Determine the (x, y) coordinate at the center of the cell enclosing the given text.  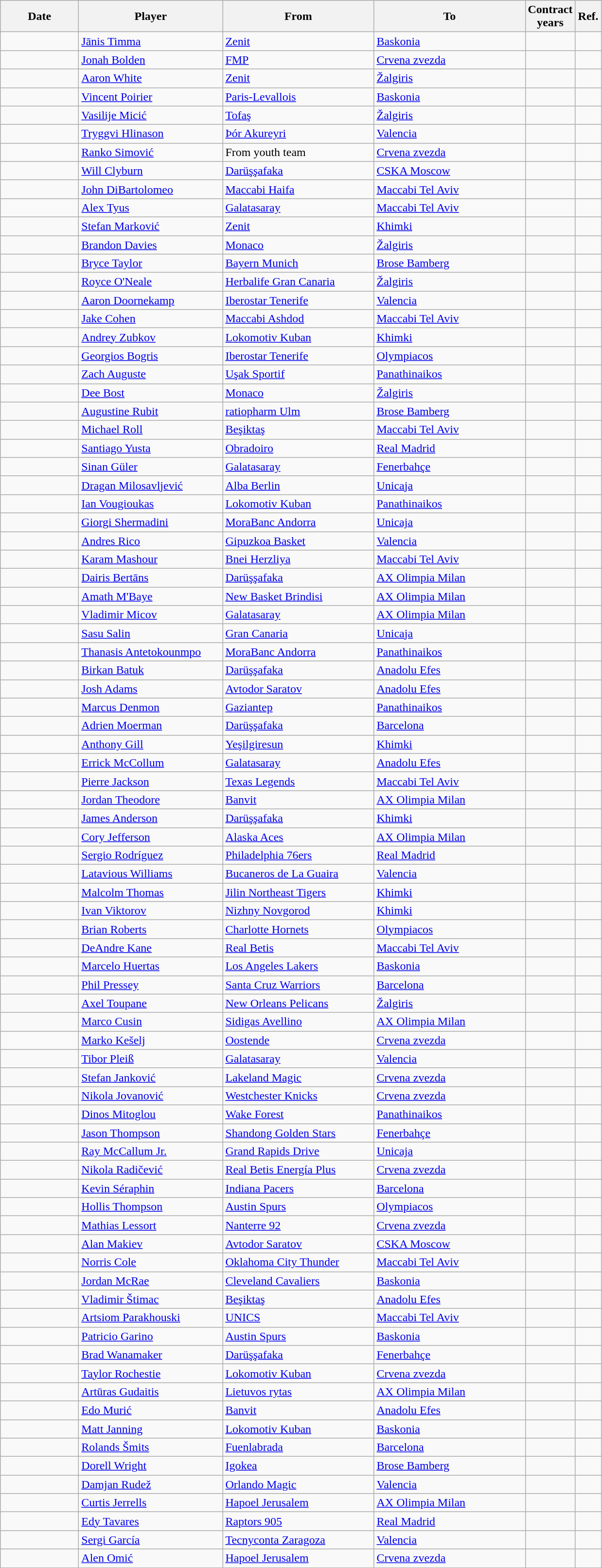
Real Betis (299, 948)
Bayern Munich (299, 263)
Andres Rico (151, 541)
Damjan Rudež (151, 1484)
Obradoiro (299, 448)
Uşak Sportif (299, 374)
Nanterre 92 (299, 1225)
Brian Roberts (151, 929)
Aaron White (151, 78)
Þór Akureyri (299, 134)
Cory Jefferson (151, 836)
Westchester Knicks (299, 1096)
Josh Adams (151, 689)
Sergio Rodríguez (151, 855)
Curtis Jerrells (151, 1503)
Artsiom Parakhouski (151, 1318)
Mathias Lessort (151, 1225)
Lietuvos rytas (299, 1392)
Rolands Šmits (151, 1447)
Anthony Gill (151, 744)
Alaska Aces (299, 836)
Yeşilgiresun (299, 744)
Orlando Magic (299, 1484)
Dinos Mitoglou (151, 1114)
Ref. (588, 17)
Paris-Levallois (299, 97)
Adrien Moerman (151, 726)
Real Betis Energía Plus (299, 1170)
Raptors 905 (299, 1521)
To (449, 17)
Thanasis Antetokounmpo (151, 652)
Lakeland Magic (299, 1077)
Philadelphia 76ers (299, 855)
FMP (299, 60)
Gipuzkoa Basket (299, 541)
Maccabi Ashdod (299, 319)
Ray McCallum Jr. (151, 1151)
Santiago Yusta (151, 448)
Matt Janning (151, 1429)
Bryce Taylor (151, 263)
Dorell Wright (151, 1466)
Indiana Pacers (299, 1188)
Marco Cusin (151, 1022)
Bnei Herzliya (299, 559)
Ian Vougioukas (151, 504)
Igokea (299, 1466)
Tofaş (299, 115)
Pierre Jackson (151, 781)
Texas Legends (299, 781)
Brandon Davies (151, 244)
Sinan Güler (151, 467)
Karam Mashour (151, 559)
Andrey Zubkov (151, 337)
Giorgi Shermadini (151, 522)
Tibor Pleiß (151, 1059)
Jonah Bolden (151, 60)
Georgios Bogris (151, 356)
Tecnyconta Zaragoza (299, 1540)
Alba Berlin (299, 485)
Dragan Milosavljević (151, 485)
Date (40, 17)
Marcus Denmon (151, 707)
Vladimir Micov (151, 615)
Nikola Radičević (151, 1170)
Jordan Theodore (151, 800)
Vladimir Štimac (151, 1299)
Errick McCollum (151, 763)
Marcelo Huertas (151, 966)
Norris Cole (151, 1262)
Augustine Rubit (151, 411)
New Orleans Pelicans (299, 1003)
Taylor Rochestie (151, 1373)
John DiBartolomeo (151, 189)
Gaziantep (299, 707)
Alan Makiev (151, 1244)
Contractyears (550, 17)
Kevin Séraphin (151, 1188)
Ranko Simović (151, 152)
Gran Canaria (299, 633)
Wake Forest (299, 1114)
UNICS (299, 1318)
ratiopharm Ulm (299, 411)
Fuenlabrada (299, 1447)
Phil Pressey (151, 985)
Dee Bost (151, 393)
Malcolm Thomas (151, 892)
Latavious Williams (151, 874)
From (299, 17)
Vincent Poirier (151, 97)
Alex Tyus (151, 208)
Axel Toupane (151, 1003)
Sasu Salin (151, 633)
Dairis Bertāns (151, 578)
Zach Auguste (151, 374)
Oostende (299, 1040)
Patricio Garino (151, 1336)
Los Angeles Lakers (299, 966)
Sidigas Avellino (299, 1022)
Jānis Timma (151, 41)
Ivan Viktorov (151, 911)
Jake Cohen (151, 319)
DeAndre Kane (151, 948)
Will Clyburn (151, 171)
Alen Omić (151, 1558)
Nikola Jovanović (151, 1096)
Edo Murić (151, 1410)
Shandong Golden Stars (299, 1133)
From youth team (299, 152)
Nizhny Novgorod (299, 911)
Jason Thompson (151, 1133)
Birkan Batuk (151, 670)
Herbalife Gran Canaria (299, 282)
Player (151, 17)
Hollis Thompson (151, 1207)
Stefan Janković (151, 1077)
Vasilije Micić (151, 115)
James Anderson (151, 818)
Marko Kešelj (151, 1040)
Brad Wanamaker (151, 1355)
Sergi García (151, 1540)
Tryggvi Hlinason (151, 134)
Royce O'Neale (151, 282)
Grand Rapids Drive (299, 1151)
Artūras Gudaitis (151, 1392)
Jilin Northeast Tigers (299, 892)
Aaron Doornekamp (151, 300)
Amath M'Baye (151, 596)
Michael Roll (151, 430)
Edy Tavares (151, 1521)
Maccabi Haifa (299, 189)
Oklahoma City Thunder (299, 1262)
Santa Cruz Warriors (299, 985)
Jordan McRae (151, 1281)
Cleveland Cavaliers (299, 1281)
New Basket Brindisi (299, 596)
Bucaneros de La Guaira (299, 874)
Stefan Marković (151, 226)
Charlotte Hornets (299, 929)
